From the cell containing the given text, extract its center point as (X, Y) coordinate. 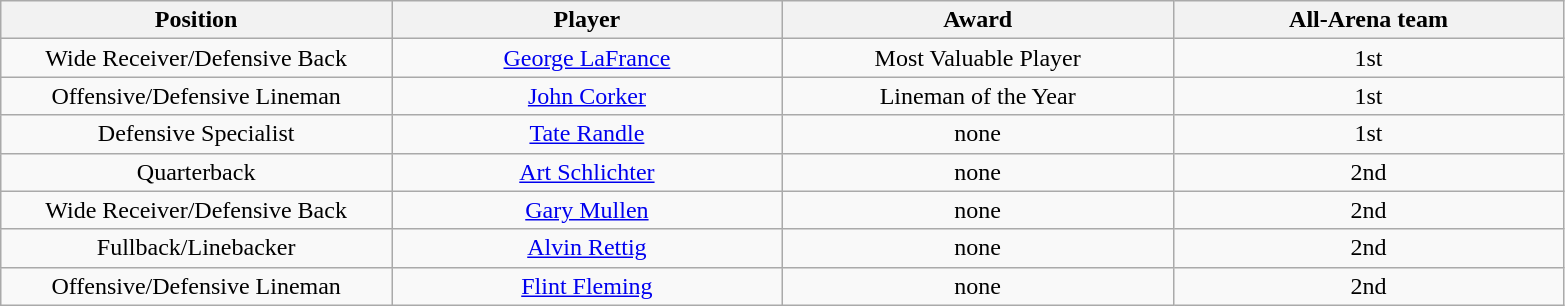
George LaFrance (588, 58)
John Corker (588, 96)
Award (978, 20)
Player (588, 20)
Lineman of the Year (978, 96)
Most Valuable Player (978, 58)
Position (196, 20)
Art Schlichter (588, 172)
All-Arena team (1368, 20)
Gary Mullen (588, 210)
Tate Randle (588, 134)
Fullback/Linebacker (196, 248)
Defensive Specialist (196, 134)
Quarterback (196, 172)
Alvin Rettig (588, 248)
Flint Fleming (588, 286)
